For the text-containing cell, return its midpoint in (X, Y) coordinate format. 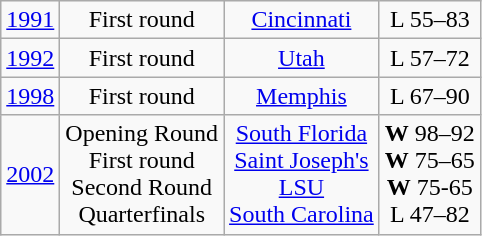
L 67–90 (430, 96)
2002 (30, 174)
L 57–72 (430, 58)
L 55–83 (430, 20)
1991 (30, 20)
Cincinnati (302, 20)
1992 (30, 58)
Utah (302, 58)
W 98–92W 75–65W 75-65L 47–82 (430, 174)
1998 (30, 96)
Memphis (302, 96)
South FloridaSaint Joseph'sLSUSouth Carolina (302, 174)
Opening RoundFirst roundSecond RoundQuarterfinals (142, 174)
